Return the (x, y) coordinate for the center point of the cell that contains the specified text.  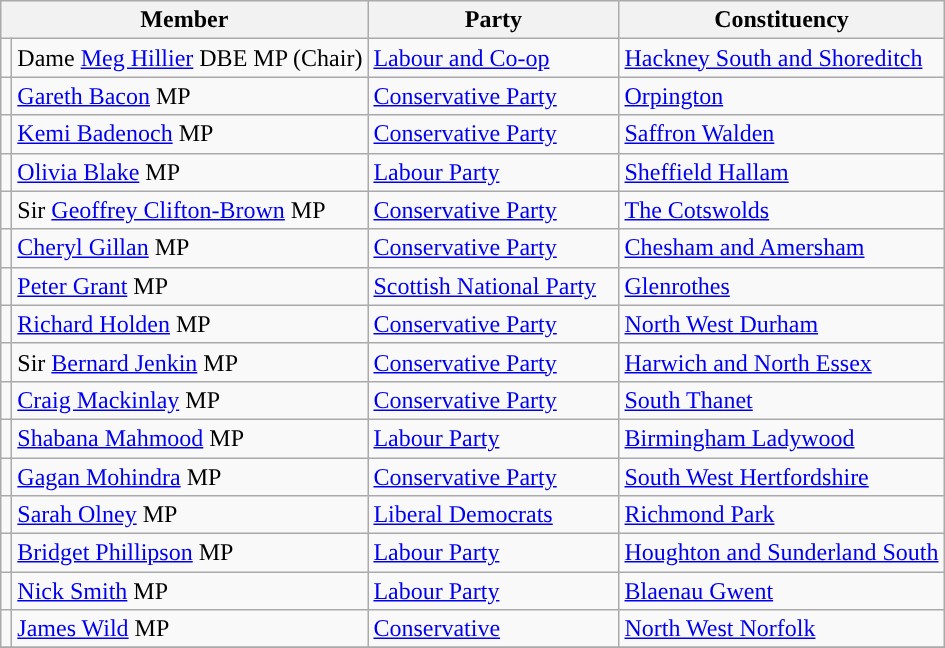
Chesham and Amersham (782, 248)
Houghton and Sunderland South (782, 553)
Harwich and North Essex (782, 362)
Birmingham Ladywood (782, 438)
Olivia Blake MP (190, 172)
North West Norfolk (782, 629)
Blaenau Gwent (782, 591)
Bridget Phillipson MP (190, 553)
Saffron Walden (782, 134)
North West Durham (782, 324)
Constituency (782, 20)
Conservative (494, 629)
Gagan Mohindra MP (190, 477)
James Wild MP (190, 629)
South West Hertfordshire (782, 477)
Sir Bernard Jenkin MP (190, 362)
Hackney South and Shoreditch (782, 58)
Glenrothes (782, 286)
Gareth Bacon MP (190, 96)
Richmond Park (782, 515)
Scottish National Party (494, 286)
Richard Holden MP (190, 324)
Dame Meg Hillier DBE MP (Chair) (190, 58)
South Thanet (782, 400)
Liberal Democrats (494, 515)
Peter Grant MP (190, 286)
Sarah Olney MP (190, 515)
Craig Mackinlay MP (190, 400)
The Cotswolds (782, 210)
Nick Smith MP (190, 591)
Labour and Co-op (494, 58)
Sir Geoffrey Clifton-Brown MP (190, 210)
Orpington (782, 96)
Kemi Badenoch MP (190, 134)
Party (494, 20)
Cheryl Gillan MP (190, 248)
Sheffield Hallam (782, 172)
Shabana Mahmood MP (190, 438)
Member (184, 20)
